Determine the (x, y) coordinate at the center of the cell enclosing the given text.  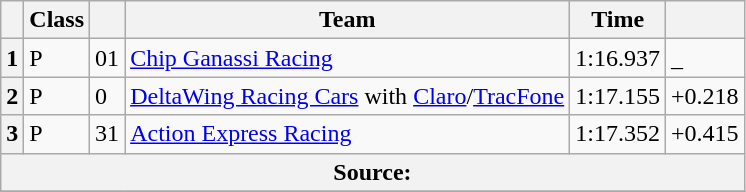
+0.415 (706, 134)
0 (108, 96)
31 (108, 134)
Chip Ganassi Racing (348, 58)
Source: (372, 172)
1:17.155 (618, 96)
Time (618, 20)
DeltaWing Racing Cars with Claro/TracFone (348, 96)
+0.218 (706, 96)
Team (348, 20)
1 (12, 58)
Action Express Racing (348, 134)
01 (108, 58)
Class (57, 20)
3 (12, 134)
1:16.937 (618, 58)
1:17.352 (618, 134)
_ (706, 58)
2 (12, 96)
